Search for the cell housing the specified text and yield its [x, y] center coordinate. 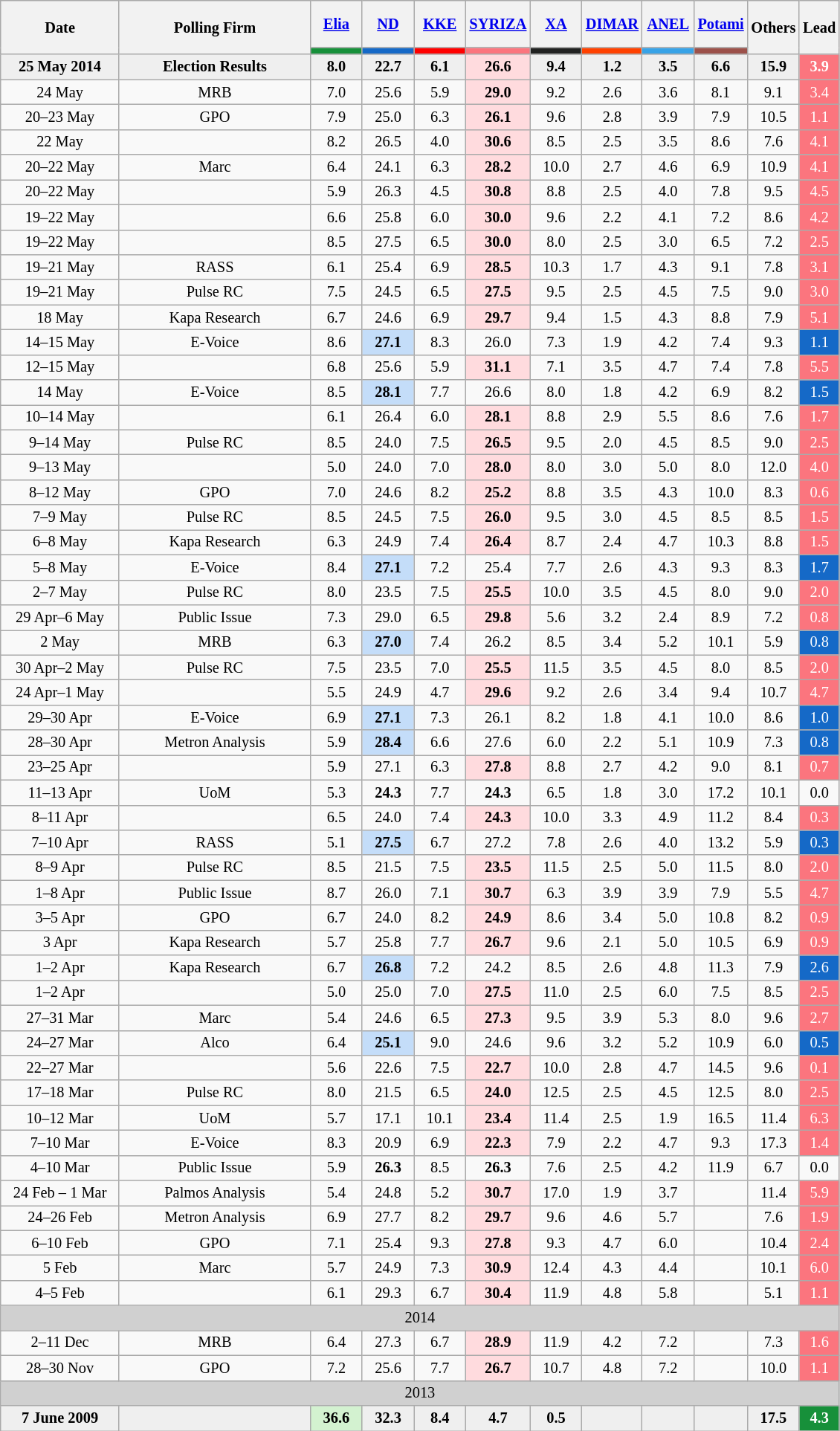
KKE [440, 24]
2–11 Dec [60, 1343]
29 Apr–6 May [60, 617]
14–15 May [60, 342]
3.7 [668, 1193]
1.6 [819, 1343]
36.6 [337, 1418]
5 Feb [60, 1267]
24–26 Feb [60, 1218]
24 Apr–1 May [60, 692]
XA [556, 24]
14 May [60, 393]
4–5 Feb [60, 1293]
0.1 [819, 1067]
3 Apr [60, 943]
Alco [214, 1043]
30.4 [498, 1293]
2–7 May [60, 592]
SYRIZA [498, 24]
3.6 [668, 92]
DIMAR [613, 24]
10–12 Mar [60, 1118]
0.6 [819, 492]
6–8 May [60, 542]
23.4 [498, 1118]
Palmos Analysis [214, 1193]
Elia [337, 24]
2014 [420, 1318]
30 Apr–2 May [60, 668]
2013 [420, 1393]
17–18 Mar [60, 1093]
20.9 [388, 1143]
28–30 Nov [60, 1368]
24.1 [388, 167]
31.1 [498, 367]
2 May [60, 642]
30.8 [498, 192]
7–9 May [60, 517]
11.0 [556, 992]
Polling Firm [214, 27]
3–5 Apr [60, 917]
12.0 [774, 468]
7 June 2009 [60, 1418]
23–25 Apr [60, 767]
30.6 [498, 142]
3.1 [819, 267]
28.4 [388, 743]
29.8 [498, 617]
3.3 [613, 818]
27–31 Mar [60, 1018]
6–10 Feb [60, 1243]
32.3 [388, 1418]
7–10 Apr [60, 842]
10.8 [721, 917]
Date [60, 27]
28–30 Apr [60, 743]
1–8 Apr [60, 893]
20–23 May [60, 117]
2.9 [613, 417]
16.5 [721, 1118]
22.3 [498, 1143]
29.6 [498, 692]
8–12 May [60, 492]
8–11 Apr [60, 818]
17.2 [721, 792]
30.9 [498, 1267]
25.2 [498, 492]
28.5 [498, 267]
4.9 [668, 818]
14.5 [721, 1067]
4–10 Mar [60, 1168]
9–14 May [60, 442]
1.4 [819, 1143]
1.2 [613, 67]
Election Results [214, 67]
9–13 May [60, 468]
26.8 [388, 968]
18 May [60, 317]
5–8 May [60, 567]
5.8 [668, 1293]
ANEL [668, 24]
17.1 [388, 1118]
17.5 [774, 1418]
24 May [60, 92]
8.9 [721, 617]
25.1 [388, 1043]
29–30 Apr [60, 717]
26.2 [498, 642]
10.4 [774, 1243]
8–9 Apr [60, 868]
12.4 [556, 1267]
27.6 [498, 743]
28.2 [498, 167]
10–14 May [60, 417]
24.2 [498, 968]
ND [388, 24]
22 May [60, 142]
22–27 Mar [60, 1067]
24 Feb – 1 Mar [60, 1193]
11–13 Apr [60, 792]
17.3 [774, 1143]
4.4 [668, 1267]
12–15 May [60, 367]
0.7 [819, 767]
11.2 [721, 818]
13.2 [721, 842]
27.2 [498, 842]
28.9 [498, 1343]
Potami [721, 24]
6.8 [337, 367]
Others [774, 27]
15.9 [774, 67]
Lead [819, 27]
22.6 [388, 1067]
11.3 [721, 968]
24.8 [388, 1193]
27.0 [388, 642]
28.0 [498, 468]
25 May 2014 [60, 67]
29.3 [388, 1293]
27.7 [388, 1218]
7–10 Mar [60, 1143]
1.0 [819, 717]
17.0 [556, 1193]
24–27 Mar [60, 1043]
2.1 [613, 943]
